Scan for the cell matching the given text and deliver its [x, y] coordinate at center. 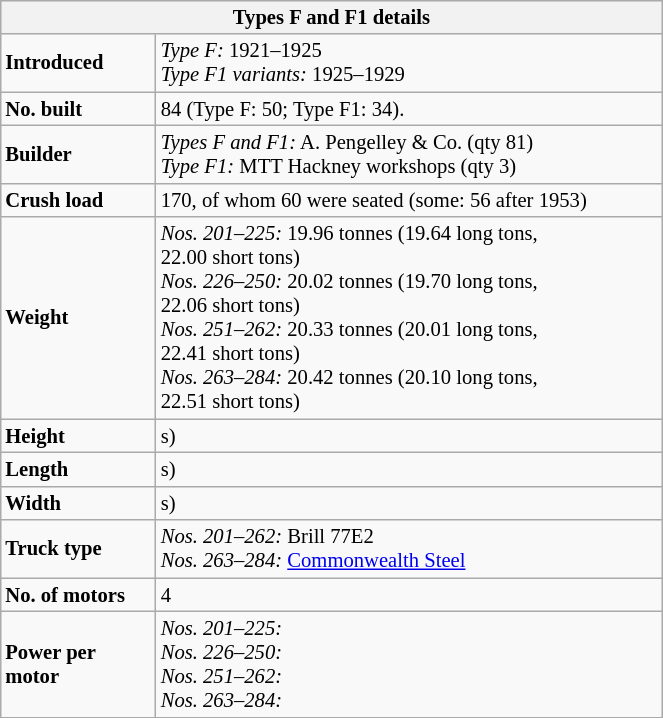
84 (Type F: 50; Type F1: 34). [410, 109]
Width [78, 503]
Builder [78, 155]
No. of motors [78, 595]
Introduced [78, 63]
Height [78, 436]
Nos. 201–225: Nos. 226–250: Nos. 251–262: Nos. 263–284: [410, 665]
Type F: 1921–1925 Type F1 variants: 1925–1929 [410, 63]
Power per motor [78, 665]
Nos. 201–262: Brill 77E2 Nos. 263–284: Commonwealth Steel [410, 549]
Types F and F1 details [331, 17]
Length [78, 470]
Truck type [78, 549]
Crush load [78, 200]
No. built [78, 109]
170, of whom 60 were seated (some: 56 after 1953) [410, 200]
Weight [78, 318]
Types F and F1: A. Pengelley & Co. (qty 81) Type F1: MTT Hackney workshops (qty 3) [410, 155]
4 [410, 595]
